From the cell containing the given text, extract its center point as [X, Y] coordinate. 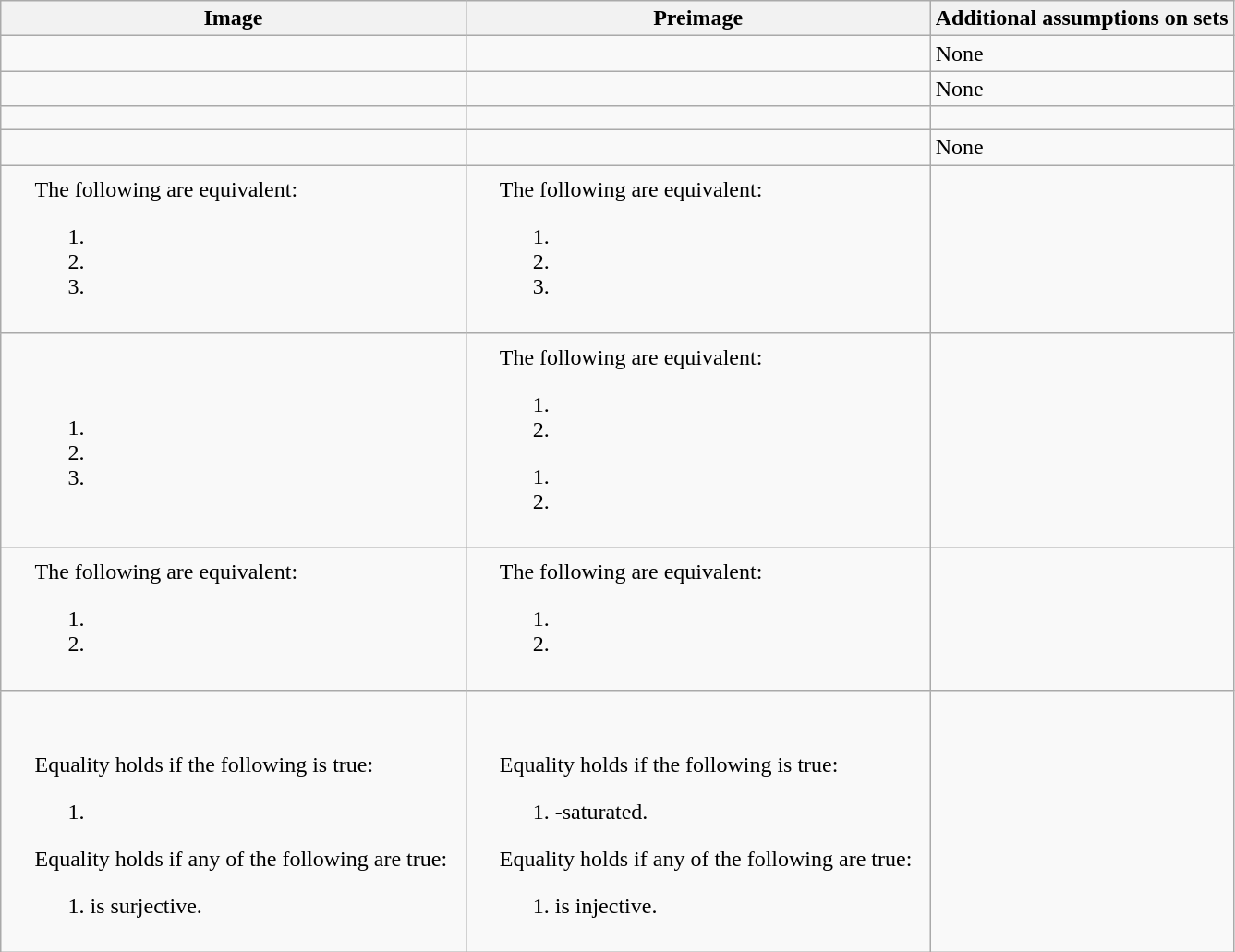
Additional assumptions on sets [1082, 18]
Image [233, 18]
Equality holds if the following is true: Equality holds if any of the following are true: is surjective. [233, 821]
Preimage [698, 18]
Equality holds if the following is true: -saturated. Equality holds if any of the following are true: is injective. [698, 821]
